Provide the (x, y) coordinate of the cell's center where the given text is located.  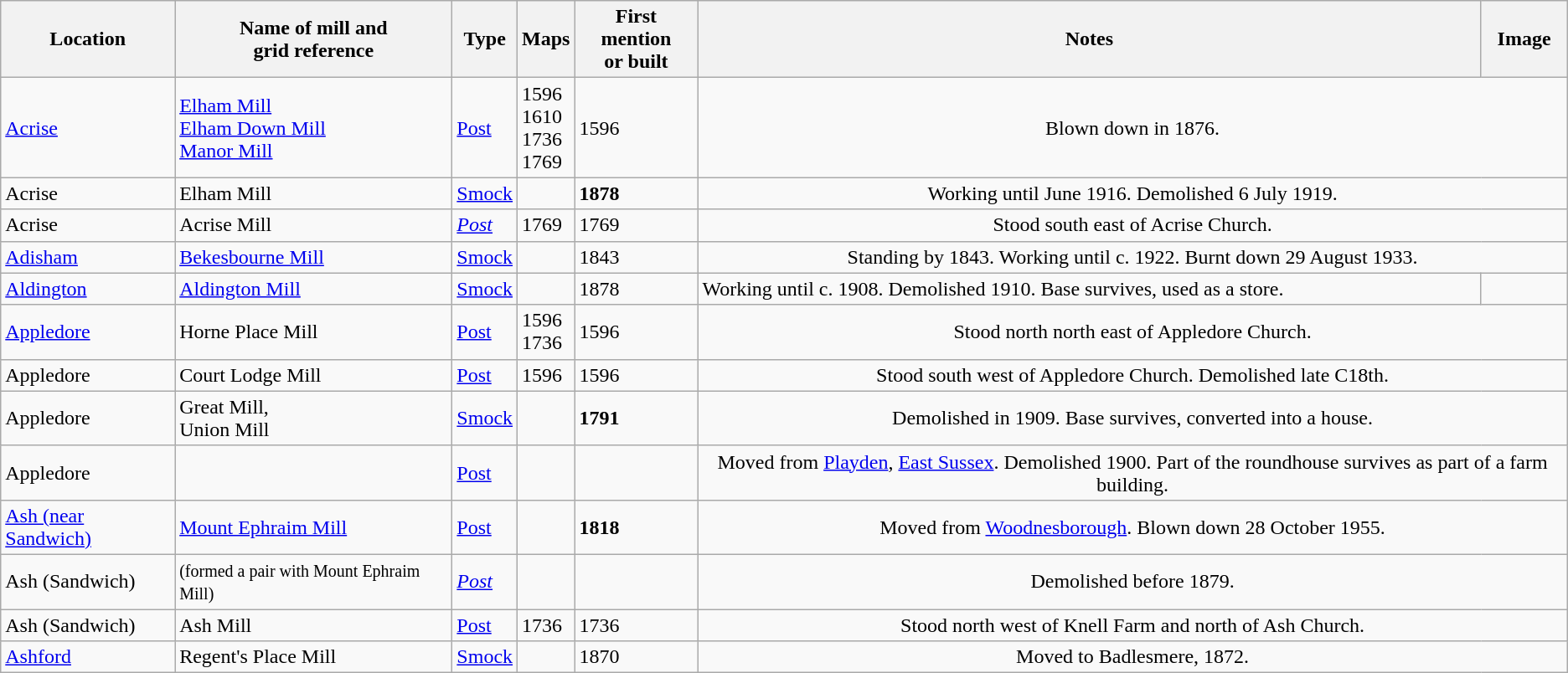
15961736 (546, 331)
Working until June 1916. Demolished 6 July 1919. (1132, 193)
Working until c. 1908. Demolished 1910. Base survives, used as a store. (1089, 289)
First mentionor built (637, 39)
1843 (637, 257)
Ashford (88, 657)
Image (1524, 39)
Demolished before 1879. (1132, 581)
Stood north north east of Appledore Church. (1132, 331)
Moved from Woodnesborough. Blown down 28 October 1955. (1132, 527)
Stood south east of Acrise Church. (1132, 225)
Adisham (88, 257)
Ash (near Sandwich) (88, 527)
Aldington (88, 289)
Elham MillElham Down MillManor Mill (313, 127)
Moved to Badlesmere, 1872. (1132, 657)
Stood north west of Knell Farm and north of Ash Church. (1132, 625)
1596161017361769 (546, 127)
Moved from Playden, East Sussex. Demolished 1900. Part of the roundhouse survives as part of a farm building. (1132, 472)
Notes (1089, 39)
Blown down in 1876. (1132, 127)
Name of mill andgrid reference (313, 39)
Mount Ephraim Mill (313, 527)
Horne Place Mill (313, 331)
1791 (637, 419)
Ash Mill (313, 625)
Maps (546, 39)
1818 (637, 527)
Location (88, 39)
Acrise Mill (313, 225)
1870 (637, 657)
Bekesbourne Mill (313, 257)
Aldington Mill (313, 289)
(formed a pair with Mount Ephraim Mill) (313, 581)
Elham Mill (313, 193)
Type (485, 39)
Great Mill,Union Mill (313, 419)
Demolished in 1909. Base survives, converted into a house. (1132, 419)
Court Lodge Mill (313, 375)
Stood south west of Appledore Church. Demolished late C18th. (1132, 375)
Standing by 1843. Working until c. 1922. Burnt down 29 August 1933. (1132, 257)
Regent's Place Mill (313, 657)
